Determine the (X, Y) coordinate at the center of the cell enclosing the given text.  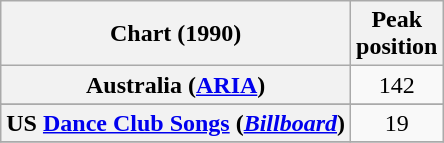
Chart (1990) (176, 34)
19 (397, 123)
US Dance Club Songs (Billboard) (176, 123)
Australia (ARIA) (176, 85)
142 (397, 85)
Peakposition (397, 34)
